Identify which cell holds the provided text, then report its [x, y] central coordinate. 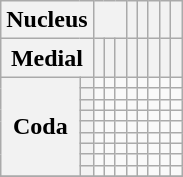
Nucleus [47, 20]
Medial [47, 58]
Coda [40, 127]
